Extract the (x, y) coordinate from the center of the cell holding the provided text.  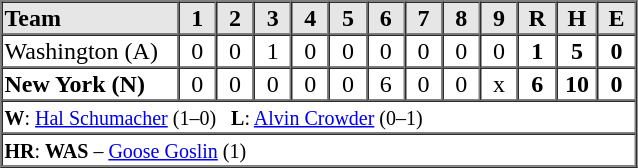
8 (461, 18)
9 (499, 18)
W: Hal Schumacher (1–0) L: Alvin Crowder (0–1) (319, 116)
HR: WAS – Goose Goslin (1) (319, 150)
10 (577, 84)
Washington (A) (90, 50)
H (577, 18)
7 (424, 18)
E (616, 18)
4 (311, 18)
2 (235, 18)
New York (N) (90, 84)
3 (273, 18)
R (538, 18)
x (499, 84)
Team (90, 18)
